Scan for the cell matching the given text and deliver its (X, Y) coordinate at center. 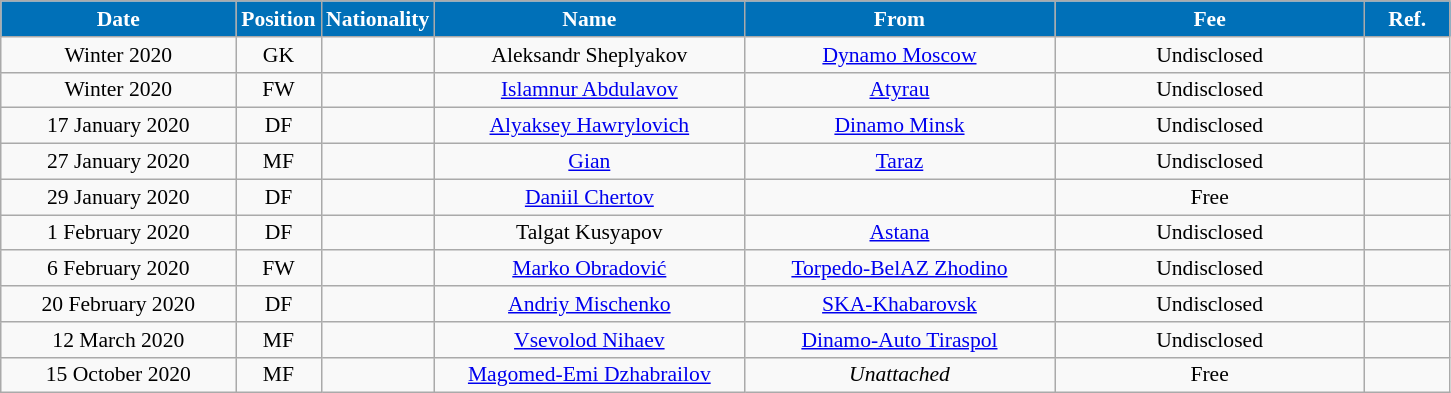
29 January 2020 (118, 197)
SKA-Khabarovsk (899, 304)
17 January 2020 (118, 126)
GK (278, 55)
Ref. (1408, 19)
Taraz (899, 162)
Dinamo-Auto Tiraspol (899, 340)
12 March 2020 (118, 340)
Vsevolod Nihaev (589, 340)
Alyaksey Hawrylovich (589, 126)
Dinamo Minsk (899, 126)
Astana (899, 233)
Date (118, 19)
1 February 2020 (118, 233)
Talgat Kusyapov (589, 233)
Unattached (899, 375)
Torpedo-BelAZ Zhodino (899, 269)
Fee (1210, 19)
Marko Obradović (589, 269)
Daniil Chertov (589, 197)
Nationality (378, 19)
Name (589, 19)
27 January 2020 (118, 162)
Andriy Mischenko (589, 304)
Magomed-Emi Dzhabrailov (589, 375)
Dynamo Moscow (899, 55)
From (899, 19)
Aleksandr Sheplyakov (589, 55)
Position (278, 19)
6 February 2020 (118, 269)
Islamnur Abdulavov (589, 90)
Atyrau (899, 90)
15 October 2020 (118, 375)
Gian (589, 162)
20 February 2020 (118, 304)
